Return the (x, y) coordinate for the center point of the cell that contains the specified text.  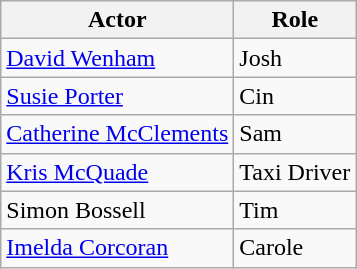
Sam (295, 134)
Carole (295, 248)
Kris McQuade (118, 172)
Actor (118, 20)
Simon Bossell (118, 210)
Taxi Driver (295, 172)
Josh (295, 58)
Imelda Corcoran (118, 248)
Susie Porter (118, 96)
Catherine McClements (118, 134)
Cin (295, 96)
David Wenham (118, 58)
Tim (295, 210)
Role (295, 20)
